Find where the given text appears and provide that cell's center as [X, Y] coordinate. 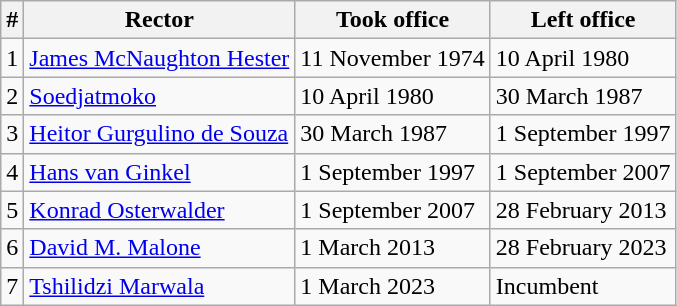
Rector [160, 20]
7 [12, 286]
Soedjatmoko [160, 96]
5 [12, 210]
28 February 2023 [583, 248]
28 February 2013 [583, 210]
Tshilidzi Marwala [160, 286]
Incumbent [583, 286]
Heitor Gurgulino de Souza [160, 134]
Left office [583, 20]
4 [12, 172]
Konrad Osterwalder [160, 210]
1 March 2023 [392, 286]
1 March 2013 [392, 248]
11 November 1974 [392, 58]
# [12, 20]
2 [12, 96]
David M. Malone [160, 248]
Took office [392, 20]
Hans van Ginkel [160, 172]
6 [12, 248]
1 [12, 58]
3 [12, 134]
James McNaughton Hester [160, 58]
